Output the [X, Y] coordinate of the center of the cell containing the given text.  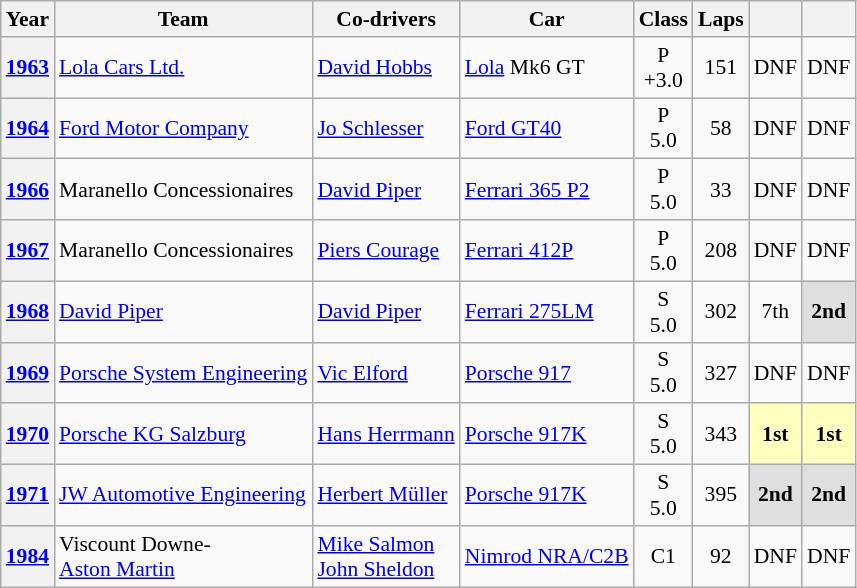
Laps [721, 19]
Ford GT40 [547, 128]
Mike Salmon John Sheldon [386, 556]
C1 [664, 556]
Piers Courage [386, 250]
Hans Herrmann [386, 434]
1968 [28, 312]
1970 [28, 434]
Class [664, 19]
Lola Mk6 GT [547, 68]
Nimrod NRA/C2B [547, 556]
Lola Cars Ltd. [183, 68]
151 [721, 68]
1964 [28, 128]
7th [776, 312]
302 [721, 312]
343 [721, 434]
33 [721, 190]
92 [721, 556]
Jo Schlesser [386, 128]
1963 [28, 68]
327 [721, 372]
Viscount Downe-Aston Martin [183, 556]
1967 [28, 250]
JW Automotive Engineering [183, 496]
1969 [28, 372]
Team [183, 19]
Ferrari 365 P2 [547, 190]
1971 [28, 496]
David Hobbs [386, 68]
Porsche 917 [547, 372]
Porsche KG Salzburg [183, 434]
Co-drivers [386, 19]
Herbert Müller [386, 496]
395 [721, 496]
Car [547, 19]
1984 [28, 556]
Ferrari 412P [547, 250]
1966 [28, 190]
208 [721, 250]
Ferrari 275LM [547, 312]
Porsche System Engineering [183, 372]
Vic Elford [386, 372]
58 [721, 128]
Ford Motor Company [183, 128]
P+3.0 [664, 68]
Year [28, 19]
